Find where the given text appears and provide that cell's center as [X, Y] coordinate. 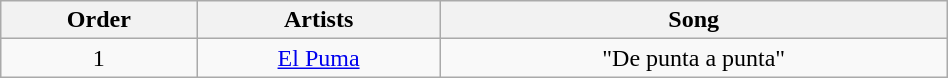
El Puma [318, 58]
1 [99, 58]
"De punta a punta" [694, 58]
Order [99, 20]
Artists [318, 20]
Song [694, 20]
